From the cell containing the given text, extract its center point as (X, Y) coordinate. 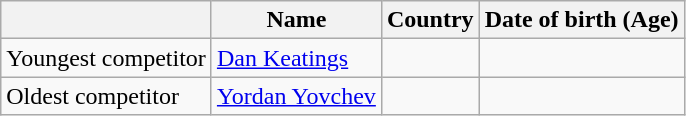
Name (296, 20)
Yordan Yovchev (296, 96)
Date of birth (Age) (582, 20)
Dan Keatings (296, 58)
Youngest competitor (106, 58)
Country (430, 20)
Oldest competitor (106, 96)
